Detect which cell encompasses the target text, then output its [X, Y] center coordinate. 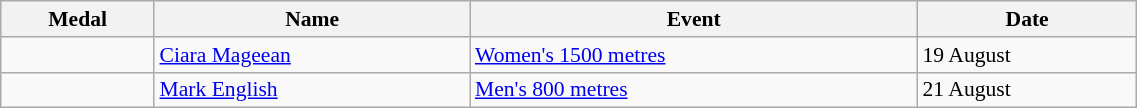
19 August [1026, 55]
Date [1026, 19]
Mark English [312, 90]
Name [312, 19]
Ciara Mageean [312, 55]
Women's 1500 metres [694, 55]
Medal [78, 19]
21 August [1026, 90]
Event [694, 19]
Men's 800 metres [694, 90]
